Capture the cell that displays the provided text and extract its (x, y) central coordinate. 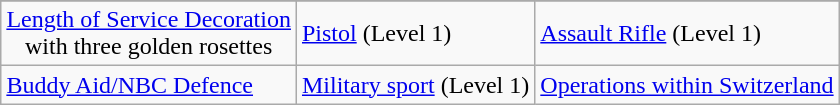
Operations within Switzerland (687, 85)
Length of Service Decorationwith three golden rosettes (149, 34)
Pistol (Level 1) (415, 34)
Assault Rifle (Level 1) (687, 34)
Buddy Aid/NBC Defence (149, 85)
Military sport (Level 1) (415, 85)
